Return (X, Y) of the center of cell containing provided text 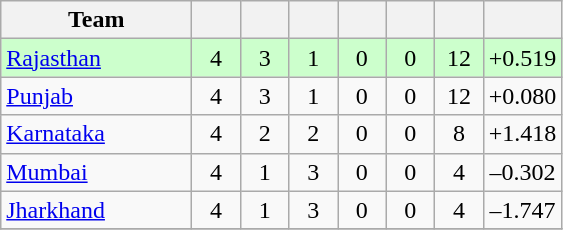
Team (96, 20)
Jharkhand (96, 210)
Punjab (96, 96)
Rajasthan (96, 58)
+0.080 (522, 96)
–1.747 (522, 210)
Mumbai (96, 172)
+1.418 (522, 134)
8 (460, 134)
–0.302 (522, 172)
Karnataka (96, 134)
+0.519 (522, 58)
